Find where the given text appears and provide that cell's center as (x, y) coordinate. 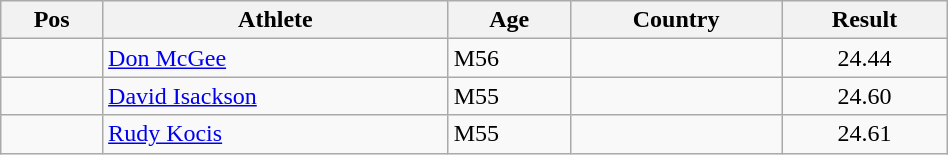
David Isackson (276, 96)
Result (864, 20)
Rudy Kocis (276, 134)
Don McGee (276, 58)
M56 (509, 58)
Athlete (276, 20)
Age (509, 20)
24.60 (864, 96)
Pos (52, 20)
24.44 (864, 58)
24.61 (864, 134)
Country (676, 20)
